Detect which cell encompasses the target text, then output its (X, Y) center coordinate. 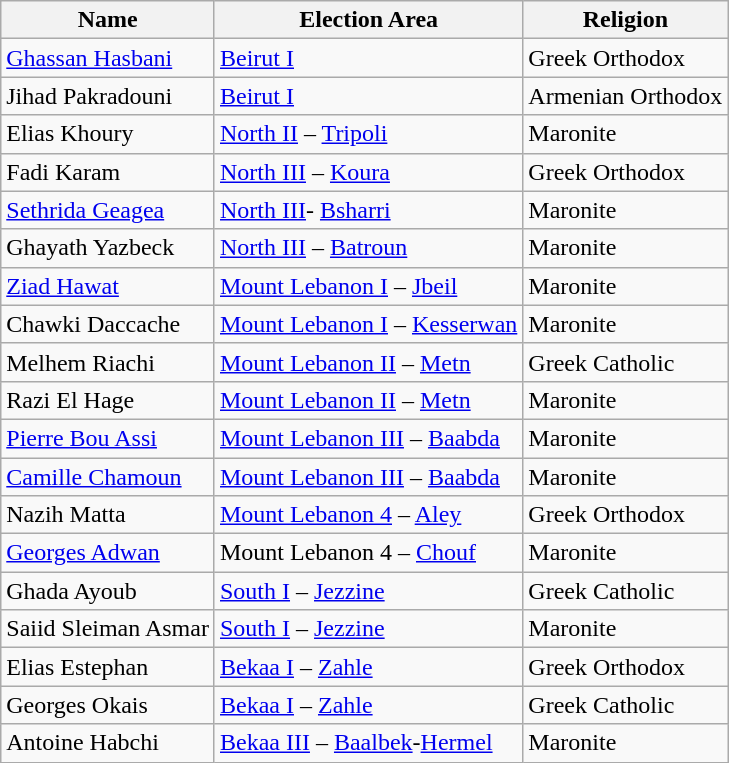
Razi El Hage (108, 400)
Religion (626, 20)
Elias Khoury (108, 134)
Fadi Karam (108, 172)
Pierre Bou Assi (108, 438)
Mount Lebanon 4 – Aley (368, 515)
Election Area (368, 20)
North III – Koura (368, 172)
Jihad Pakradouni (108, 96)
Mount Lebanon I – Kesserwan (368, 324)
Ziad Hawat (108, 286)
Sethrida Geagea (108, 210)
Georges Adwan (108, 553)
Bekaa III – Baalbek-Hermel (368, 743)
North III – Batroun (368, 248)
Elias Estephan (108, 667)
Antoine Habchi (108, 743)
Name (108, 20)
Mount Lebanon I – Jbeil (368, 286)
Melhem Riachi (108, 362)
Ghada Ayoub (108, 591)
Ghayath Yazbeck (108, 248)
Ghassan Hasbani (108, 58)
Armenian Orthodox (626, 96)
Nazih Matta (108, 515)
Mount Lebanon 4 – Chouf (368, 553)
Georges Okais (108, 705)
Camille Chamoun (108, 477)
North II – Tripoli (368, 134)
Saiid Sleiman Asmar (108, 629)
North III- Bsharri (368, 210)
Chawki Daccache (108, 324)
